Pinpoint the cell where the given text exists, returning its [x, y] midpoint coordinate. 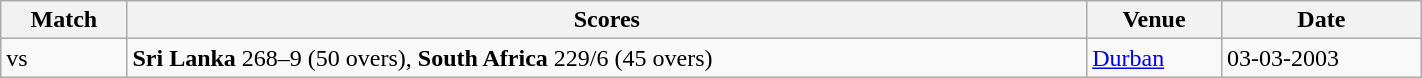
Date [1321, 20]
Scores [607, 20]
vs [64, 58]
03-03-2003 [1321, 58]
Sri Lanka 268–9 (50 overs), South Africa 229/6 (45 overs) [607, 58]
Venue [1154, 20]
Match [64, 20]
Durban [1154, 58]
